For the text-containing cell, return its midpoint in [x, y] coordinate format. 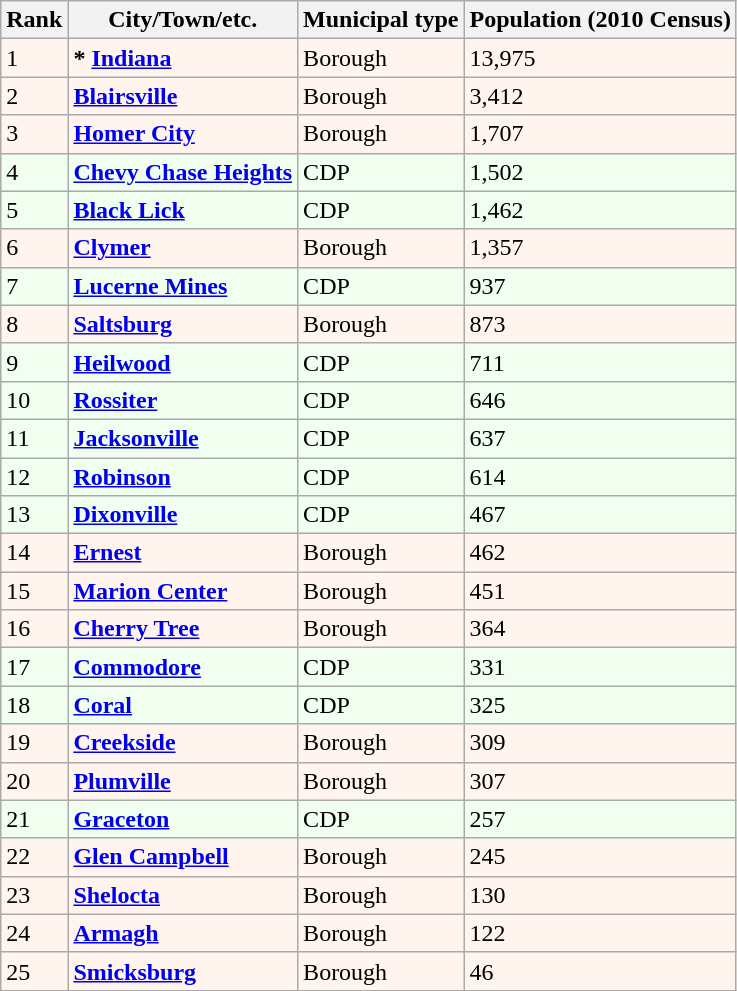
245 [600, 857]
307 [600, 781]
16 [34, 629]
Marion Center [183, 591]
14 [34, 553]
1,707 [600, 134]
City/Town/etc. [183, 20]
1 [34, 58]
21 [34, 819]
325 [600, 705]
15 [34, 591]
637 [600, 438]
1,357 [600, 248]
3,412 [600, 96]
24 [34, 933]
Plumville [183, 781]
3 [34, 134]
309 [600, 743]
122 [600, 933]
Chevy Chase Heights [183, 172]
Ernest [183, 553]
614 [600, 477]
331 [600, 667]
711 [600, 362]
10 [34, 400]
130 [600, 895]
873 [600, 324]
20 [34, 781]
5 [34, 210]
1,462 [600, 210]
Dixonville [183, 515]
Saltsburg [183, 324]
Creekside [183, 743]
11 [34, 438]
46 [600, 971]
Black Lick [183, 210]
Coral [183, 705]
Glen Campbell [183, 857]
8 [34, 324]
Cherry Tree [183, 629]
257 [600, 819]
Homer City [183, 134]
Population (2010 Census) [600, 20]
25 [34, 971]
* Indiana [183, 58]
23 [34, 895]
937 [600, 286]
6 [34, 248]
Armagh [183, 933]
13 [34, 515]
Rank [34, 20]
Smicksburg [183, 971]
Blairsville [183, 96]
18 [34, 705]
17 [34, 667]
Robinson [183, 477]
Jacksonville [183, 438]
Lucerne Mines [183, 286]
12 [34, 477]
467 [600, 515]
Heilwood [183, 362]
2 [34, 96]
Rossiter [183, 400]
364 [600, 629]
Shelocta [183, 895]
22 [34, 857]
451 [600, 591]
462 [600, 553]
19 [34, 743]
13,975 [600, 58]
9 [34, 362]
1,502 [600, 172]
646 [600, 400]
Commodore [183, 667]
Graceton [183, 819]
Municipal type [381, 20]
7 [34, 286]
Clymer [183, 248]
4 [34, 172]
